Capture the cell that displays the provided text and extract its (x, y) central coordinate. 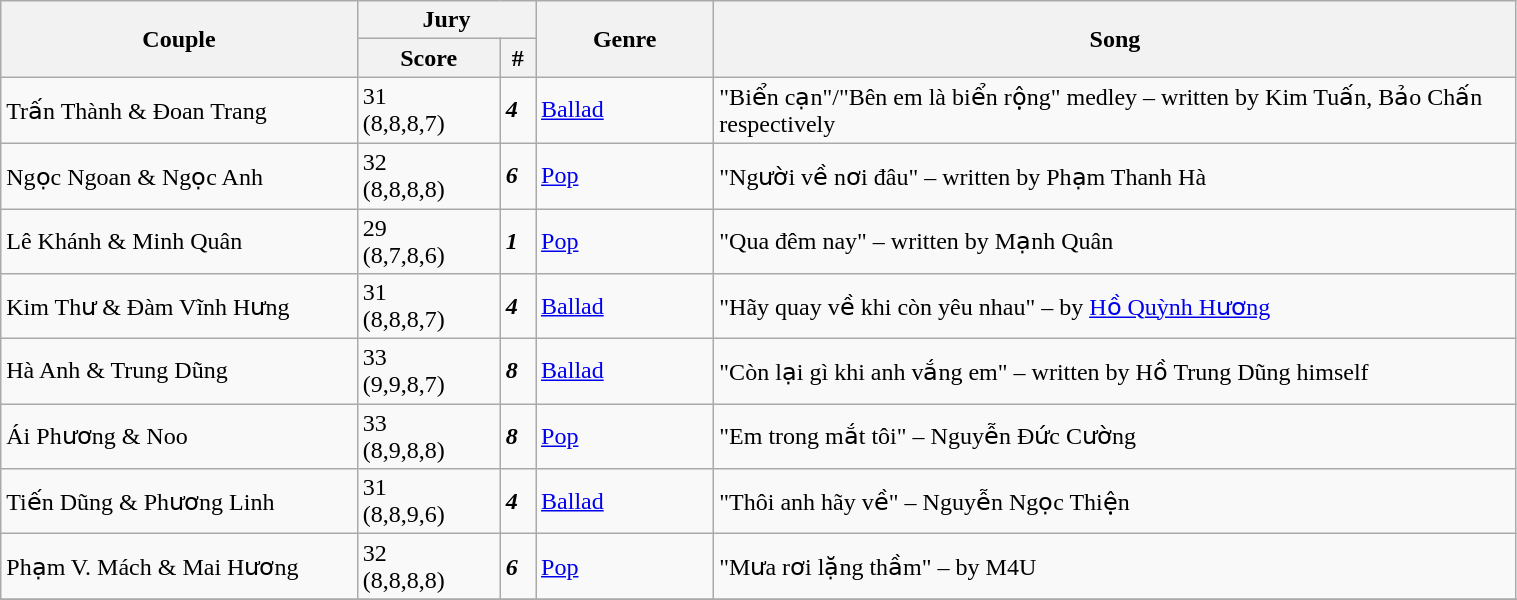
# (518, 58)
Score (428, 58)
Ngọc Ngoan & Ngọc Anh (180, 176)
"Mưa rơi lặng thầm" – by M4U (1115, 566)
"Người về nơi đâu" – written by Phạm Thanh Hà (1115, 176)
Genre (625, 39)
Hà Anh & Trung Dũng (180, 372)
Song (1115, 39)
Tiến Dũng & Phương Linh (180, 502)
1 (518, 240)
Jury (446, 20)
31 (8,8,9,6) (428, 502)
Phạm V. Mách & Mai Hương (180, 566)
"Thôi anh hãy về" – Nguyễn Ngọc Thiện (1115, 502)
"Biển cạn"/"Bên em là biển rộng" medley – written by Kim Tuấn, Bảo Chấn respectively (1115, 110)
33 (8,9,8,8) (428, 436)
Lê Khánh & Minh Quân (180, 240)
"Hãy quay về khi còn yêu nhau" – by Hồ Quỳnh Hương (1115, 306)
"Qua đêm nay" – written by Mạnh Quân (1115, 240)
29 (8,7,8,6) (428, 240)
Kim Thư & Đàm Vĩnh Hưng (180, 306)
"Còn lại gì khi anh vắng em" – written by Hồ Trung Dũng himself (1115, 372)
Couple (180, 39)
Ái Phương & Noo (180, 436)
33 (9,9,8,7) (428, 372)
Trấn Thành & Đoan Trang (180, 110)
"Em trong mắt tôi" – Nguyễn Đức Cường (1115, 436)
